Return (x, y) of the center of cell containing provided text 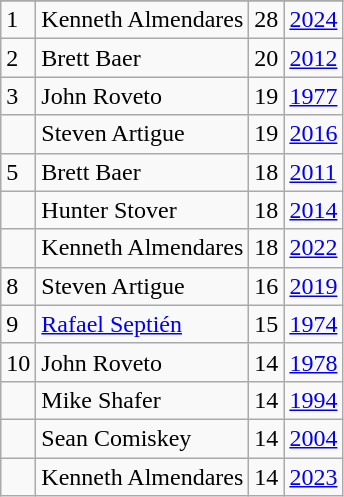
16 (266, 286)
3 (18, 96)
2012 (314, 58)
1977 (314, 96)
1994 (314, 400)
Rafael Septién (142, 324)
2019 (314, 286)
9 (18, 324)
1978 (314, 362)
15 (266, 324)
2024 (314, 20)
2004 (314, 438)
10 (18, 362)
Hunter Stover (142, 210)
28 (266, 20)
2011 (314, 172)
2016 (314, 134)
2022 (314, 248)
1974 (314, 324)
2014 (314, 210)
1 (18, 20)
8 (18, 286)
Mike Shafer (142, 400)
20 (266, 58)
Sean Comiskey (142, 438)
5 (18, 172)
2 (18, 58)
2023 (314, 477)
